Return [x, y] of the center of cell containing provided text 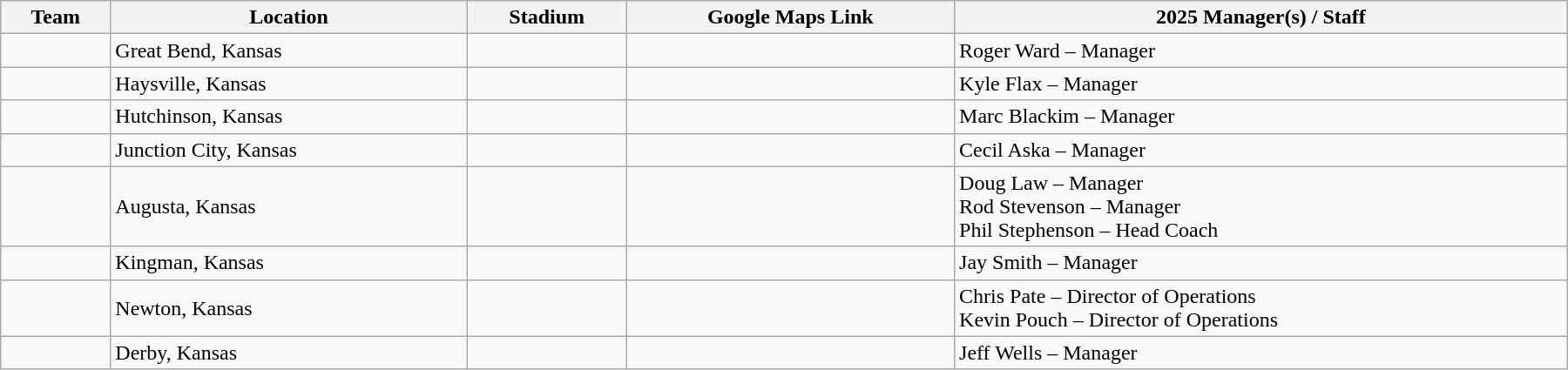
Stadium [546, 17]
Kingman, Kansas [289, 263]
Junction City, Kansas [289, 150]
Chris Pate – Director of OperationsKevin Pouch – Director of Operations [1261, 308]
Jeff Wells – Manager [1261, 353]
Google Maps Link [791, 17]
Kyle Flax – Manager [1261, 84]
Marc Blackim – Manager [1261, 117]
Newton, Kansas [289, 308]
Derby, Kansas [289, 353]
2025 Manager(s) / Staff [1261, 17]
Cecil Aska – Manager [1261, 150]
Hutchinson, Kansas [289, 117]
Jay Smith – Manager [1261, 263]
Haysville, Kansas [289, 84]
Doug Law – ManagerRod Stevenson – ManagerPhil Stephenson – Head Coach [1261, 206]
Great Bend, Kansas [289, 50]
Team [56, 17]
Augusta, Kansas [289, 206]
Roger Ward – Manager [1261, 50]
Location [289, 17]
